Return the [X, Y] coordinate for the center point of the cell that contains the specified text.  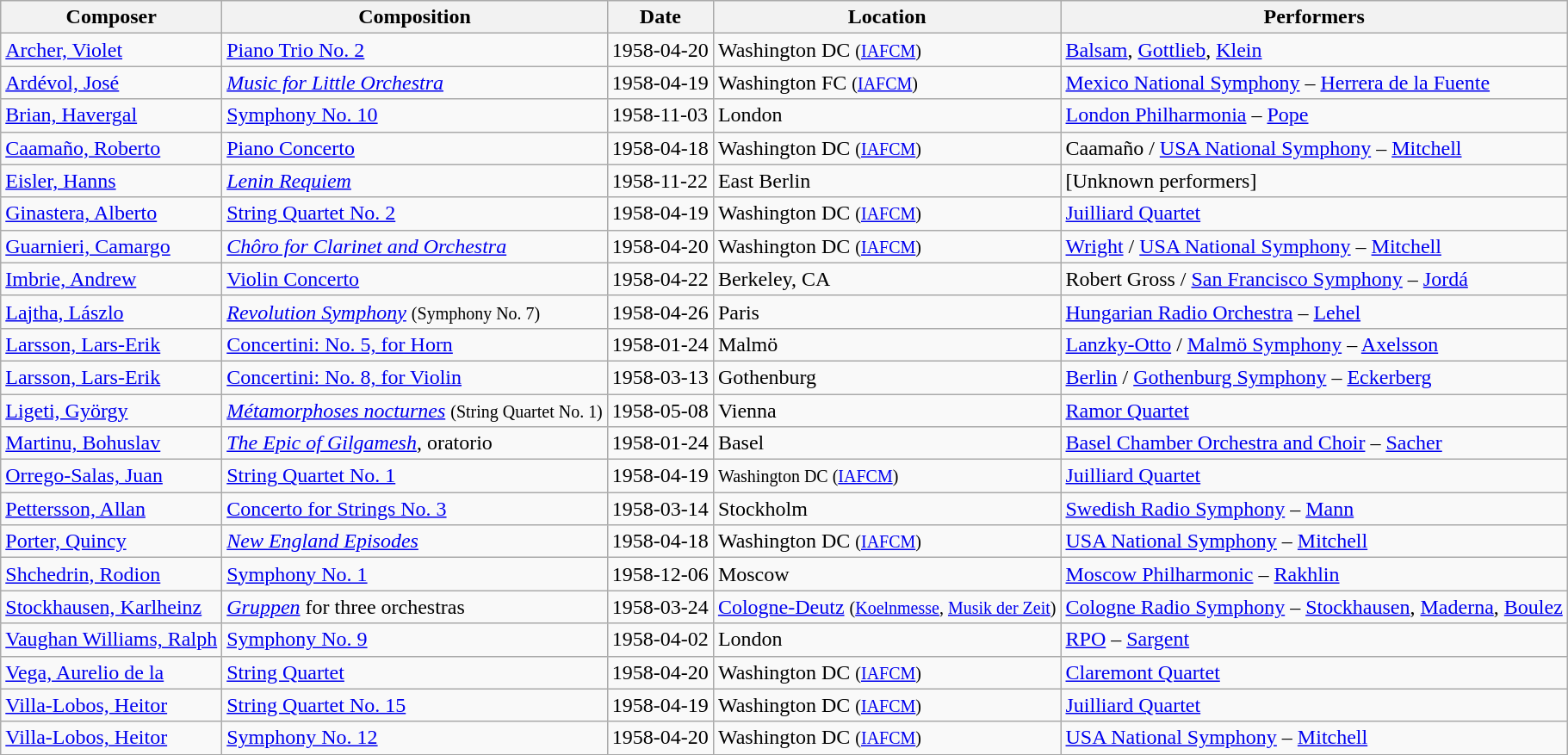
Vienna [887, 411]
Pettersson, Allan [112, 509]
Lenin Requiem [415, 181]
Symphony No. 9 [415, 640]
Violin Concerto [415, 279]
Caamaño / USA National Symphony – Mitchell [1314, 148]
Caamaño, Roberto [112, 148]
Moscow Philharmonic – Rakhlin [1314, 574]
String Quartet [415, 672]
Hungarian Radio Orchestra – Lehel [1314, 312]
Malmö [887, 344]
1958-05-08 [660, 411]
Concerto for Strings No. 3 [415, 509]
String Quartet No. 2 [415, 214]
Composition [415, 17]
1958-12-06 [660, 574]
Eisler, Hanns [112, 181]
Claremont Quartet [1314, 672]
1958-03-14 [660, 509]
1958-11-03 [660, 115]
Gruppen for three orchestras [415, 607]
Cologne-Deutz (Koelnmesse, Musik der Zeit) [887, 607]
Stockholm [887, 509]
Washington FC (IAFCM) [887, 83]
Balsam, Gottlieb, Klein [1314, 50]
Symphony No. 10 [415, 115]
Moscow [887, 574]
Métamorphoses nocturnes (String Quartet No. 1) [415, 411]
Symphony No. 12 [415, 738]
Robert Gross / San Francisco Symphony – Jordá [1314, 279]
Location [887, 17]
Guarnieri, Camargo [112, 246]
New England Episodes [415, 541]
The Epic of Gilgamesh, oratorio [415, 443]
Orrego-Salas, Juan [112, 476]
Revolution Symphony (Symphony No. 7) [415, 312]
String Quartet No. 1 [415, 476]
Shchedrin, Rodion [112, 574]
Paris [887, 312]
Chôro for Clarinet and Orchestra [415, 246]
Imbrie, Andrew [112, 279]
1958-03-13 [660, 377]
Concertini: No. 5, for Horn [415, 344]
Cologne Radio Symphony – Stockhausen, Maderna, Boulez [1314, 607]
String Quartet No. 15 [415, 705]
1958-04-22 [660, 279]
Lajtha, Lászlo [112, 312]
Concertini: No. 8, for Violin [415, 377]
Ramor Quartet [1314, 411]
[Unknown performers] [1314, 181]
Performers [1314, 17]
Vaughan Williams, Ralph [112, 640]
Basel Chamber Orchestra and Choir – Sacher [1314, 443]
Porter, Quincy [112, 541]
Stockhausen, Karlheinz [112, 607]
Brian, Havergal [112, 115]
East Berlin [887, 181]
Piano Trio No. 2 [415, 50]
Ligeti, György [112, 411]
1958-04-02 [660, 640]
Wright / USA National Symphony – Mitchell [1314, 246]
RPO – Sargent [1314, 640]
1958-11-22 [660, 181]
Composer [112, 17]
Ardévol, José [112, 83]
1958-04-26 [660, 312]
Basel [887, 443]
Symphony No. 1 [415, 574]
Lanzky-Otto / Malmö Symphony – Axelsson [1314, 344]
Swedish Radio Symphony – Mann [1314, 509]
Vega, Aurelio de la [112, 672]
Ginastera, Alberto [112, 214]
1958-03-24 [660, 607]
London Philharmonia – Pope [1314, 115]
Berlin / Gothenburg Symphony – Eckerberg [1314, 377]
Date [660, 17]
Music for Little Orchestra [415, 83]
Berkeley, CA [887, 279]
Gothenburg [887, 377]
Piano Concerto [415, 148]
Archer, Violet [112, 50]
Martinu, Bohuslav [112, 443]
Mexico National Symphony – Herrera de la Fuente [1314, 83]
